Extract the [X, Y] coordinate from the center of the cell holding the provided text.  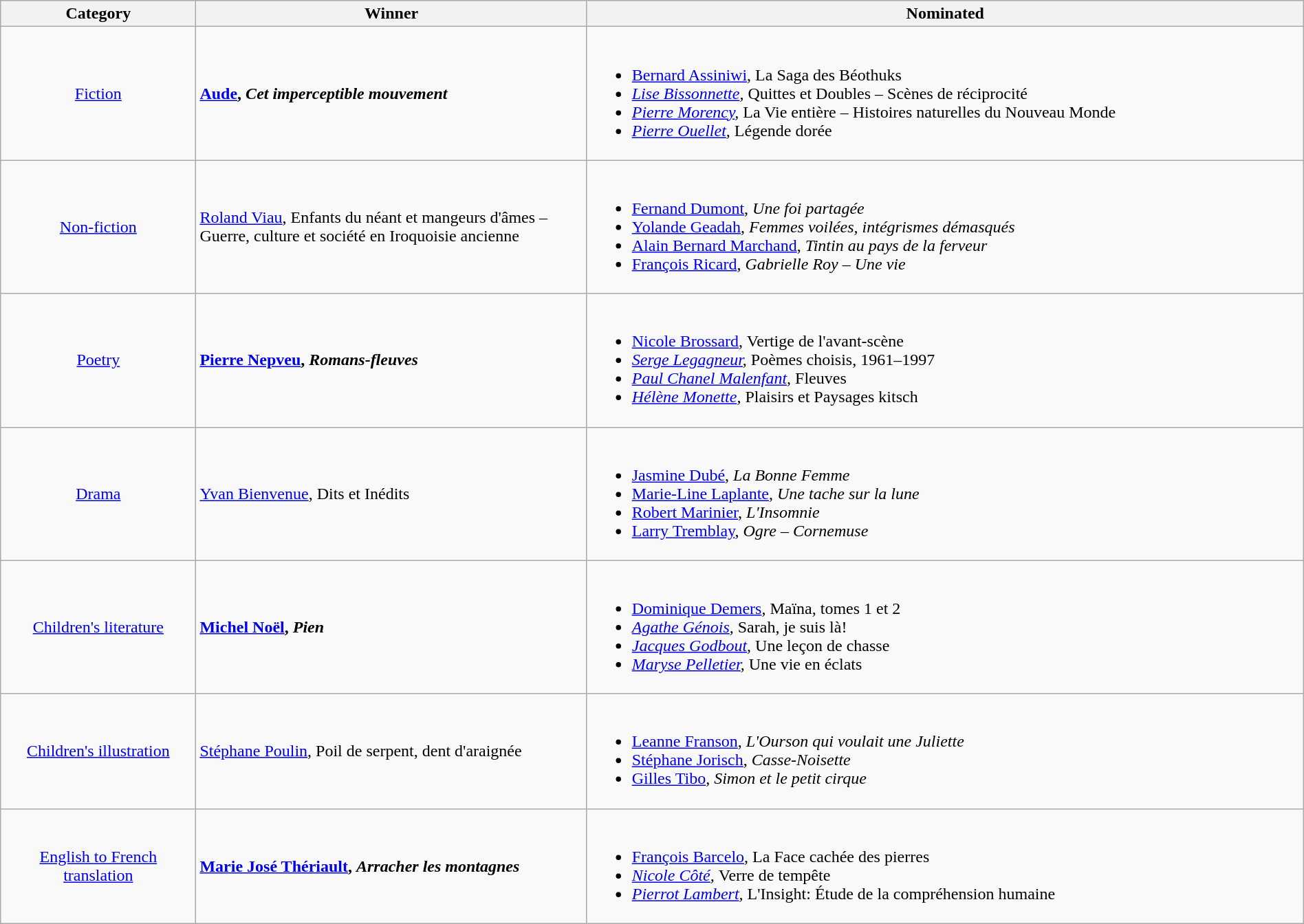
Michel Noël, Pien [391, 627]
Dominique Demers, Maïna, tomes 1 et 2Agathe Génois, Sarah, je suis là!Jacques Godbout, Une leçon de chasseMaryse Pelletier, Une vie en éclats [945, 627]
Drama [98, 494]
Children's literature [98, 627]
Aude, Cet imperceptible mouvement [391, 93]
Stéphane Poulin, Poil de serpent, dent d'araignée [391, 751]
Non-fiction [98, 227]
Winner [391, 14]
Yvan Bienvenue, Dits et Inédits [391, 494]
Category [98, 14]
Pierre Nepveu, Romans-fleuves [391, 360]
Fiction [98, 93]
Roland Viau, Enfants du néant et mangeurs d'âmes – Guerre, culture et société en Iroquoisie ancienne [391, 227]
François Barcelo, La Face cachée des pierresNicole Côté, Verre de tempêtePierrot Lambert, L'Insight: Étude de la compréhension humaine [945, 866]
Children's illustration [98, 751]
Jasmine Dubé, La Bonne FemmeMarie-Line Laplante, Une tache sur la luneRobert Marinier, L'InsomnieLarry Tremblay, Ogre – Cornemuse [945, 494]
English to French translation [98, 866]
Nominated [945, 14]
Poetry [98, 360]
Leanne Franson, L'Ourson qui voulait une JulietteStéphane Jorisch, Casse-NoisetteGilles Tibo, Simon et le petit cirque [945, 751]
Marie José Thériault, Arracher les montagnes [391, 866]
